Scan for the cell matching the given text and deliver its (x, y) coordinate at center. 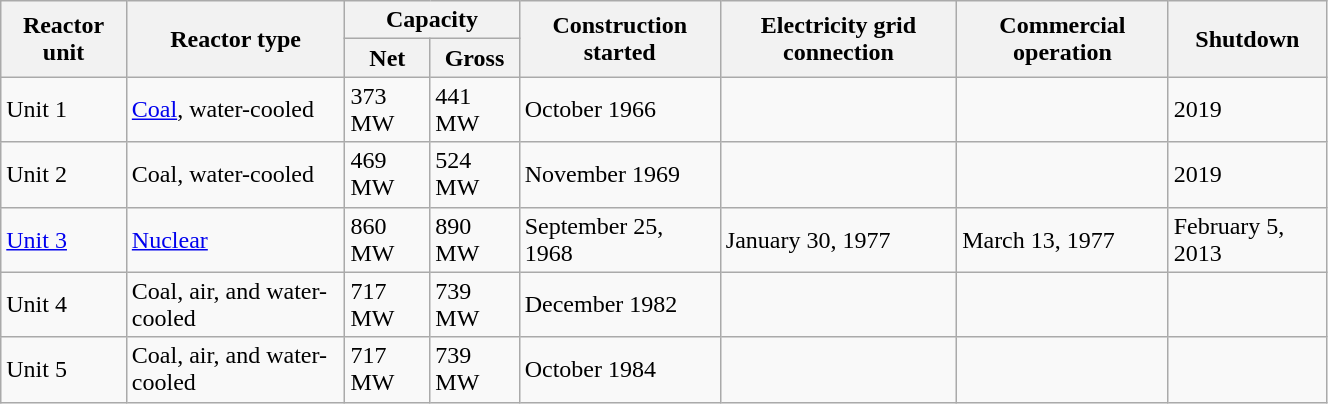
Unit 1 (64, 110)
February 5, 2013 (1247, 240)
January 30, 1977 (838, 240)
Unit 2 (64, 174)
Commercial operation (1063, 39)
Reactor unit (64, 39)
441 MW (474, 110)
Unit 3 (64, 240)
890 MW (474, 240)
Nuclear (236, 240)
October 1966 (620, 110)
524 MW (474, 174)
Construction started (620, 39)
Gross (474, 58)
373 MW (388, 110)
Capacity (432, 20)
Reactor type (236, 39)
September 25, 1968 (620, 240)
Electricity grid connection (838, 39)
March 13, 1977 (1063, 240)
469 MW (388, 174)
Unit 4 (64, 304)
860 MW (388, 240)
Net (388, 58)
December 1982 (620, 304)
Unit 5 (64, 370)
November 1969 (620, 174)
Shutdown (1247, 39)
October 1984 (620, 370)
